Return the [X, Y] coordinate for the center point of the cell that contains the specified text.  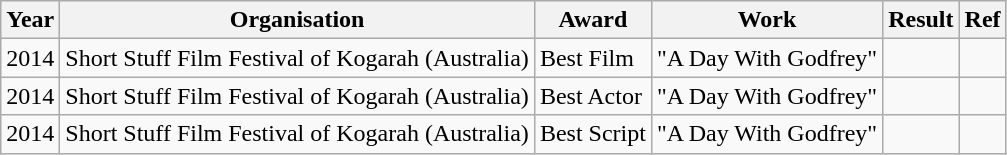
Work [766, 20]
Best Actor [592, 96]
Best Script [592, 134]
Award [592, 20]
Organisation [298, 20]
Year [30, 20]
Best Film [592, 58]
Ref [982, 20]
Result [921, 20]
